Detect which cell encompasses the target text, then output its (x, y) center coordinate. 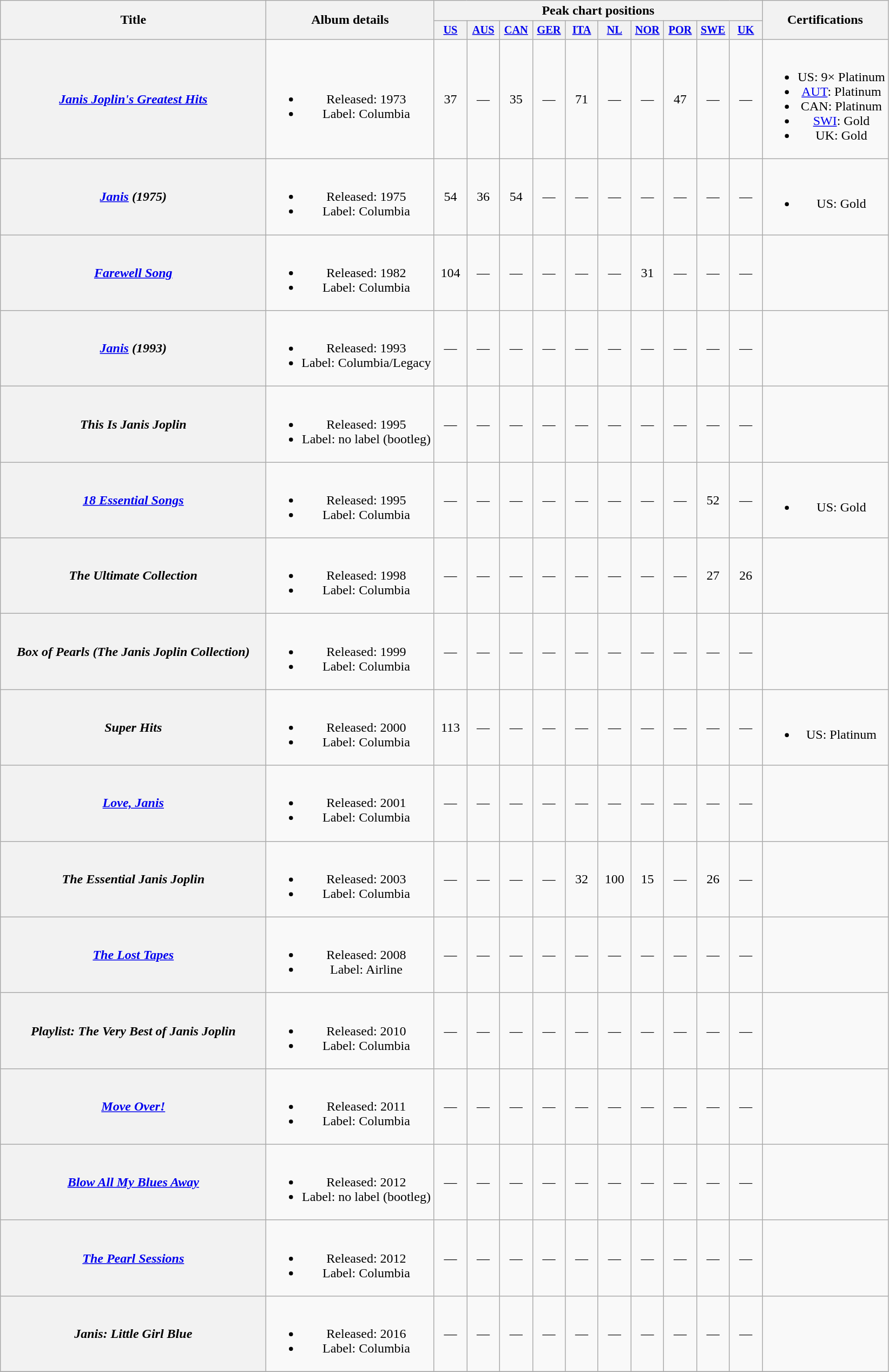
52 (713, 500)
GER (549, 30)
NL (615, 30)
71 (582, 99)
Playlist: The Very Best of Janis Joplin (133, 1030)
36 (484, 197)
UK (746, 30)
Janis (1993) (133, 349)
US (450, 30)
AUS (484, 30)
Released: 2008Label: Airline (350, 955)
35 (516, 99)
Released: 2003Label: Columbia (350, 879)
Super Hits (133, 727)
CAN (516, 30)
The Ultimate Collection (133, 576)
The Pearl Sessions (133, 1258)
Released: 2012Label: no label (bootleg) (350, 1182)
Peak chart positions (598, 11)
Blow All My Blues Away (133, 1182)
Janis (1975) (133, 197)
Certifications (826, 20)
100 (615, 879)
ITA (582, 30)
Farewell Song (133, 273)
NOR (647, 30)
104 (450, 273)
Released: 1973Label: Columbia (350, 99)
Released: 1982Label: Columbia (350, 273)
Released: 1998Label: Columbia (350, 576)
Album details (350, 20)
27 (713, 576)
Title (133, 20)
15 (647, 879)
Released: 1975Label: Columbia (350, 197)
Released: 2012Label: Columbia (350, 1258)
37 (450, 99)
The Lost Tapes (133, 955)
Move Over! (133, 1106)
31 (647, 273)
SWE (713, 30)
Released: 2000Label: Columbia (350, 727)
US: Platinum (826, 727)
The Essential Janis Joplin (133, 879)
Released: 1995Label: no label (bootleg) (350, 424)
Love, Janis (133, 803)
Released: 1993Label: Columbia/Legacy (350, 349)
Released: 2011Label: Columbia (350, 1106)
This Is Janis Joplin (133, 424)
US: 9× PlatinumAUT: PlatinumCAN: PlatinumSWI: GoldUK: Gold (826, 99)
Box of Pearls (The Janis Joplin Collection) (133, 652)
Released: 1995Label: Columbia (350, 500)
32 (582, 879)
Released: 1999Label: Columbia (350, 652)
POR (681, 30)
Released: 2001Label: Columbia (350, 803)
18 Essential Songs (133, 500)
113 (450, 727)
Released: 2010Label: Columbia (350, 1030)
Released: 2016Label: Columbia (350, 1334)
Janis Joplin's Greatest Hits (133, 99)
47 (681, 99)
Janis: Little Girl Blue (133, 1334)
